Identify which cell holds the provided text, then report its [X, Y] central coordinate. 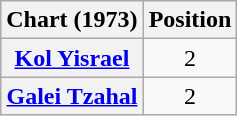
Position [190, 20]
Galei Tzahal [72, 96]
Kol Yisrael [72, 58]
Chart (1973) [72, 20]
